Pinpoint the cell where the given text exists, returning its [x, y] midpoint coordinate. 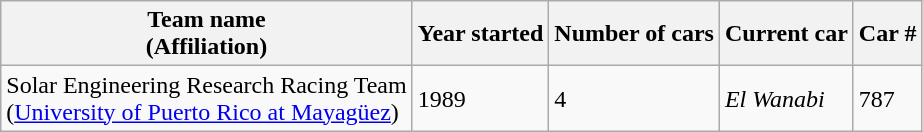
Team name(Affiliation) [206, 34]
Car # [888, 34]
4 [634, 98]
Solar Engineering Research Racing Team(University of Puerto Rico at Mayagüez) [206, 98]
787 [888, 98]
El Wanabi [786, 98]
1989 [480, 98]
Year started [480, 34]
Number of cars [634, 34]
Current car [786, 34]
